From the cell containing the given text, extract its center point as (x, y) coordinate. 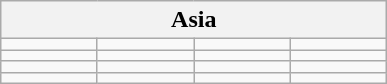
Asia (194, 20)
